Identify which cell holds the provided text, then report its (x, y) central coordinate. 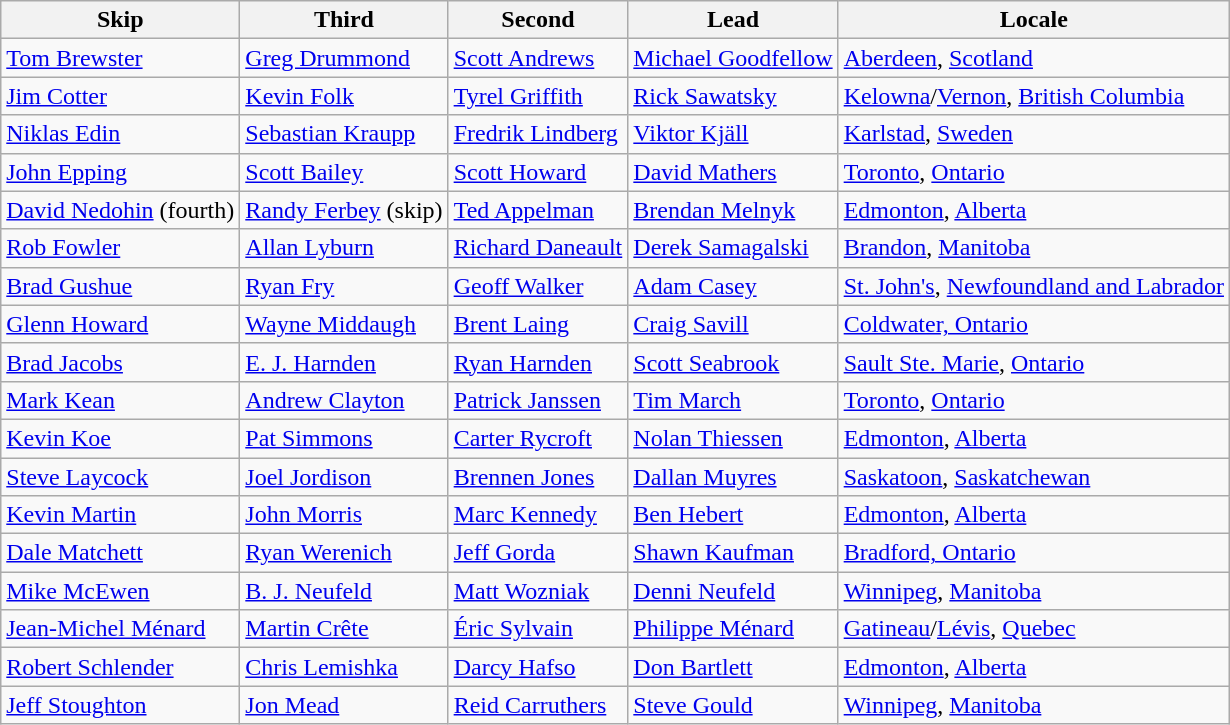
John Morris (344, 515)
Second (538, 20)
Tyrel Griffith (538, 96)
Tom Brewster (120, 58)
Michael Goodfellow (733, 58)
Scott Andrews (538, 58)
Ryan Werenich (344, 553)
Carter Rycroft (538, 438)
Mark Kean (120, 400)
Dallan Muyres (733, 477)
Jim Cotter (120, 96)
Scott Bailey (344, 172)
Wayne Middaugh (344, 324)
Reid Carruthers (538, 705)
John Epping (120, 172)
E. J. Harnden (344, 362)
Jeff Gorda (538, 553)
Rick Sawatsky (733, 96)
Niklas Edin (120, 134)
Derek Samagalski (733, 248)
Martin Crête (344, 629)
Darcy Hafso (538, 667)
Ted Appelman (538, 210)
Bradford, Ontario (1034, 553)
Locale (1034, 20)
Mike McEwen (120, 591)
Kevin Folk (344, 96)
Randy Ferbey (skip) (344, 210)
Sault Ste. Marie, Ontario (1034, 362)
Ryan Fry (344, 286)
Allan Lyburn (344, 248)
Philippe Ménard (733, 629)
Craig Savill (733, 324)
Geoff Walker (538, 286)
B. J. Neufeld (344, 591)
Glenn Howard (120, 324)
Scott Seabrook (733, 362)
Jeff Stoughton (120, 705)
Saskatoon, Saskatchewan (1034, 477)
Dale Matchett (120, 553)
Denni Neufeld (733, 591)
David Nedohin (fourth) (120, 210)
Ben Hebert (733, 515)
Kelowna/Vernon, British Columbia (1034, 96)
Patrick Janssen (538, 400)
David Mathers (733, 172)
Gatineau/Lévis, Quebec (1034, 629)
Kevin Koe (120, 438)
Brent Laing (538, 324)
Richard Daneault (538, 248)
Brad Gushue (120, 286)
Ryan Harnden (538, 362)
Tim March (733, 400)
Brendan Melnyk (733, 210)
Coldwater, Ontario (1034, 324)
Kevin Martin (120, 515)
St. John's, Newfoundland and Labrador (1034, 286)
Joel Jordison (344, 477)
Fredrik Lindberg (538, 134)
Matt Wozniak (538, 591)
Steve Laycock (120, 477)
Rob Fowler (120, 248)
Marc Kennedy (538, 515)
Nolan Thiessen (733, 438)
Viktor Kjäll (733, 134)
Don Bartlett (733, 667)
Brandon, Manitoba (1034, 248)
Jean-Michel Ménard (120, 629)
Chris Lemishka (344, 667)
Andrew Clayton (344, 400)
Sebastian Kraupp (344, 134)
Greg Drummond (344, 58)
Robert Schlender (120, 667)
Adam Casey (733, 286)
Steve Gould (733, 705)
Brad Jacobs (120, 362)
Third (344, 20)
Scott Howard (538, 172)
Pat Simmons (344, 438)
Jon Mead (344, 705)
Karlstad, Sweden (1034, 134)
Shawn Kaufman (733, 553)
Skip (120, 20)
Brennen Jones (538, 477)
Lead (733, 20)
Aberdeen, Scotland (1034, 58)
Éric Sylvain (538, 629)
